Identify which cell holds the provided text, then report its [x, y] central coordinate. 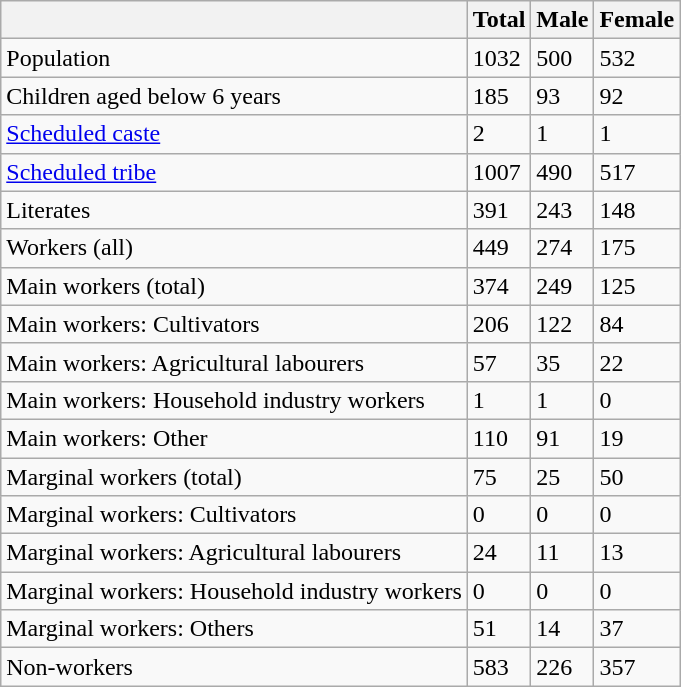
25 [562, 477]
110 [499, 438]
583 [499, 667]
206 [499, 324]
57 [499, 362]
357 [637, 667]
374 [499, 286]
243 [562, 210]
22 [637, 362]
2 [499, 134]
125 [637, 286]
Female [637, 20]
517 [637, 172]
Main workers: Other [234, 438]
84 [637, 324]
249 [562, 286]
Non-workers [234, 667]
Marginal workers: Agricultural labourers [234, 553]
14 [562, 629]
Marginal workers: Others [234, 629]
274 [562, 248]
Marginal workers (total) [234, 477]
13 [637, 553]
185 [499, 96]
391 [499, 210]
Marginal workers: Household industry workers [234, 591]
500 [562, 58]
Marginal workers: Cultivators [234, 515]
92 [637, 96]
35 [562, 362]
Workers (all) [234, 248]
Total [499, 20]
Male [562, 20]
226 [562, 667]
1007 [499, 172]
19 [637, 438]
122 [562, 324]
Population [234, 58]
Literates [234, 210]
175 [637, 248]
Children aged below 6 years [234, 96]
24 [499, 553]
37 [637, 629]
51 [499, 629]
Scheduled tribe [234, 172]
11 [562, 553]
148 [637, 210]
490 [562, 172]
75 [499, 477]
Main workers: Household industry workers [234, 400]
Main workers: Agricultural labourers [234, 362]
532 [637, 58]
91 [562, 438]
50 [637, 477]
449 [499, 248]
Scheduled caste [234, 134]
93 [562, 96]
Main workers (total) [234, 286]
Main workers: Cultivators [234, 324]
1032 [499, 58]
